Provide the (x, y) coordinate of the cell's center where the given text is located.  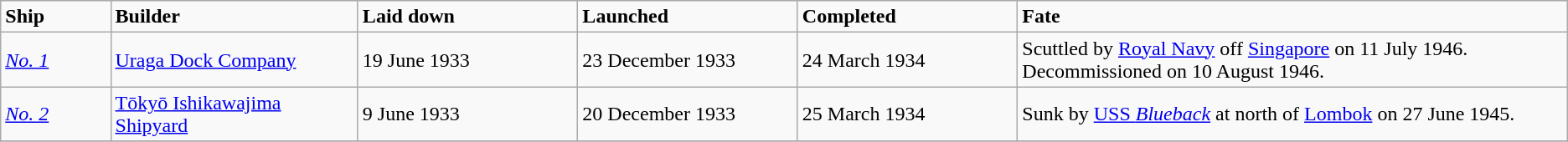
No. 2 (55, 114)
23 December 1933 (688, 60)
20 December 1933 (688, 114)
Sunk by USS Blueback at north of Lombok on 27 June 1945. (1292, 114)
Launched (688, 17)
19 June 1933 (467, 60)
No. 1 (55, 60)
24 March 1934 (907, 60)
Uraga Dock Company (235, 60)
Builder (235, 17)
Tōkyō Ishikawajima Shipyard (235, 114)
9 June 1933 (467, 114)
Laid down (467, 17)
Ship (55, 17)
Completed (907, 17)
Scuttled by Royal Navy off Singapore on 11 July 1946. Decommissioned on 10 August 1946. (1292, 60)
25 March 1934 (907, 114)
Fate (1292, 17)
